Find where the given text appears and provide that cell's center as [x, y] coordinate. 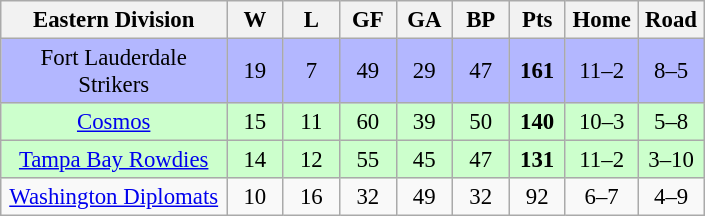
Washington Diplomats [114, 197]
131 [537, 160]
16 [311, 197]
4–9 [671, 197]
Fort Lauderdale Strikers [114, 72]
3–10 [671, 160]
50 [480, 122]
10 [255, 197]
161 [537, 72]
140 [537, 122]
GA [424, 20]
8–5 [671, 72]
Tampa Bay Rowdies [114, 160]
Road [671, 20]
19 [255, 72]
BP [480, 20]
5–8 [671, 122]
10–3 [602, 122]
55 [368, 160]
29 [424, 72]
11 [311, 122]
7 [311, 72]
39 [424, 122]
12 [311, 160]
14 [255, 160]
45 [424, 160]
Cosmos [114, 122]
Home [602, 20]
L [311, 20]
GF [368, 20]
W [255, 20]
6–7 [602, 197]
92 [537, 197]
Pts [537, 20]
15 [255, 122]
Eastern Division [114, 20]
60 [368, 122]
